Extract the [x, y] coordinate from the center of the cell holding the provided text.  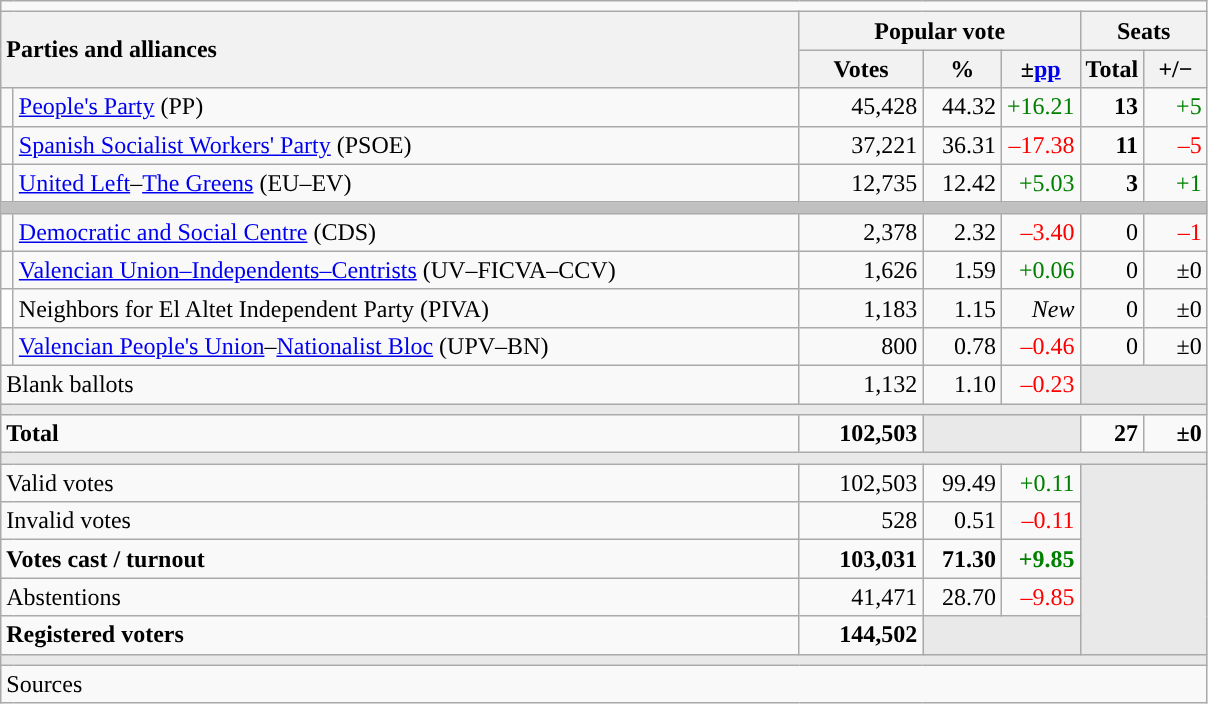
103,031 [861, 559]
1.59 [962, 270]
Valid votes [400, 483]
99.49 [962, 483]
Parties and alliances [400, 50]
800 [861, 346]
1,132 [861, 384]
–5 [1176, 145]
Registered voters [400, 635]
41,471 [861, 597]
+16.21 [1040, 107]
+5.03 [1040, 183]
Blank ballots [400, 384]
People's Party (PP) [406, 107]
12.42 [962, 183]
45,428 [861, 107]
+0.06 [1040, 270]
–0.11 [1040, 521]
+/− [1176, 69]
Democratic and Social Centre (CDS) [406, 232]
Votes [861, 69]
Valencian People's Union–Nationalist Bloc (UPV–BN) [406, 346]
36.31 [962, 145]
–3.40 [1040, 232]
Sources [604, 684]
0.51 [962, 521]
2,378 [861, 232]
1,183 [861, 308]
44.32 [962, 107]
37,221 [861, 145]
±pp [1040, 69]
+1 [1176, 183]
–1 [1176, 232]
2.32 [962, 232]
+9.85 [1040, 559]
Invalid votes [400, 521]
–9.85 [1040, 597]
% [962, 69]
528 [861, 521]
Spanish Socialist Workers' Party (PSOE) [406, 145]
–0.23 [1040, 384]
0.78 [962, 346]
Valencian Union–Independents–Centrists (UV–FICVA–CCV) [406, 270]
12,735 [861, 183]
New [1040, 308]
1,626 [861, 270]
Neighbors for El Altet Independent Party (PIVA) [406, 308]
Votes cast / turnout [400, 559]
+5 [1176, 107]
Abstentions [400, 597]
144,502 [861, 635]
Seats [1144, 31]
Popular vote [940, 31]
71.30 [962, 559]
–17.38 [1040, 145]
United Left–The Greens (EU–EV) [406, 183]
28.70 [962, 597]
13 [1112, 107]
1.10 [962, 384]
–0.46 [1040, 346]
+0.11 [1040, 483]
11 [1112, 145]
3 [1112, 183]
27 [1112, 434]
1.15 [962, 308]
